Extract the [X, Y] coordinate from the center of the cell holding the provided text.  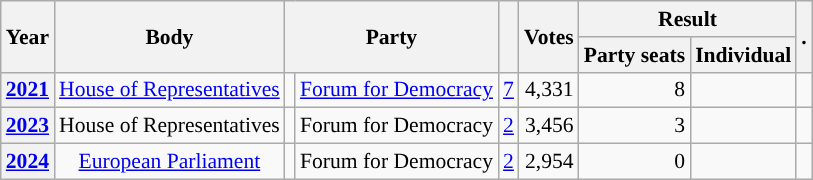
3 [634, 126]
8 [634, 90]
Votes [549, 36]
2024 [28, 162]
Body [170, 36]
4,331 [549, 90]
. [804, 36]
7 [508, 90]
2023 [28, 126]
0 [634, 162]
3,456 [549, 126]
Year [28, 36]
Party [392, 36]
Individual [743, 55]
Result [688, 19]
2,954 [549, 162]
2021 [28, 90]
European Parliament [170, 162]
Party seats [634, 55]
